Determine the [X, Y] coordinate at the center of the cell enclosing the given text.  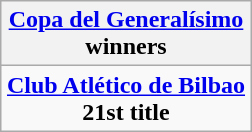
Club Atlético de Bilbao21st title [126, 98]
Copa del Generalísimowinners [126, 34]
